Capture the cell that displays the provided text and extract its [x, y] central coordinate. 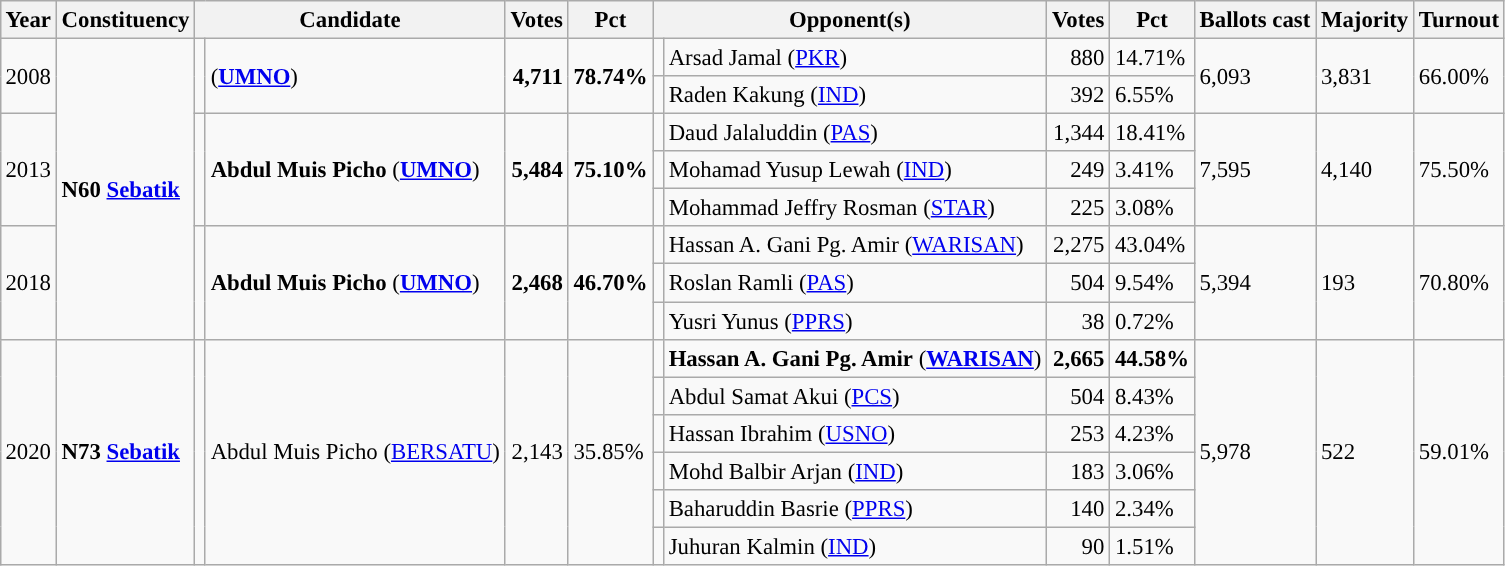
75.50% [1460, 170]
3,831 [1365, 76]
3.06% [1152, 471]
225 [1078, 208]
7,595 [1254, 170]
249 [1078, 170]
880 [1078, 57]
N60 Sebatik [125, 188]
43.04% [1152, 245]
8.43% [1152, 396]
46.70% [610, 282]
N73 Sebatik [125, 452]
4,711 [536, 76]
3.08% [1152, 208]
Roslan Ramli (PAS) [854, 283]
Opponent(s) [850, 20]
Ballots cast [1254, 20]
6,093 [1254, 76]
9.54% [1152, 283]
5,394 [1254, 282]
2,143 [536, 452]
Abdul Samat Akui (PCS) [854, 396]
2020 [28, 452]
2,275 [1078, 245]
2,665 [1078, 358]
Majority [1365, 20]
59.01% [1460, 452]
Arsad Jamal (PKR) [854, 57]
Hassan Ibrahim (USNO) [854, 433]
6.55% [1152, 95]
Mohammad Jeffry Rosman (STAR) [854, 208]
66.00% [1460, 76]
4.23% [1152, 433]
2,468 [536, 282]
Mohd Balbir Arjan (IND) [854, 471]
Juhuran Kalmin (IND) [854, 546]
38 [1078, 321]
Baharuddin Basrie (PPRS) [854, 508]
18.41% [1152, 133]
(UMNO) [355, 76]
392 [1078, 95]
193 [1365, 282]
Abdul Muis Picho (BERSATU) [355, 452]
3.41% [1152, 170]
Yusri Yunus (PPRS) [854, 321]
Raden Kakung (IND) [854, 95]
1,344 [1078, 133]
Candidate [350, 20]
Constituency [125, 20]
90 [1078, 546]
2008 [28, 76]
Mohamad Yusup Lewah (IND) [854, 170]
253 [1078, 433]
2.34% [1152, 508]
78.74% [610, 76]
522 [1365, 452]
1.51% [1152, 546]
70.80% [1460, 282]
183 [1078, 471]
2018 [28, 282]
140 [1078, 508]
5,978 [1254, 452]
0.72% [1152, 321]
Year [28, 20]
44.58% [1152, 358]
Daud Jalaluddin (PAS) [854, 133]
14.71% [1152, 57]
2013 [28, 170]
4,140 [1365, 170]
35.85% [610, 452]
Turnout [1460, 20]
5,484 [536, 170]
75.10% [610, 170]
